From the cell containing the given text, extract its center point as (x, y) coordinate. 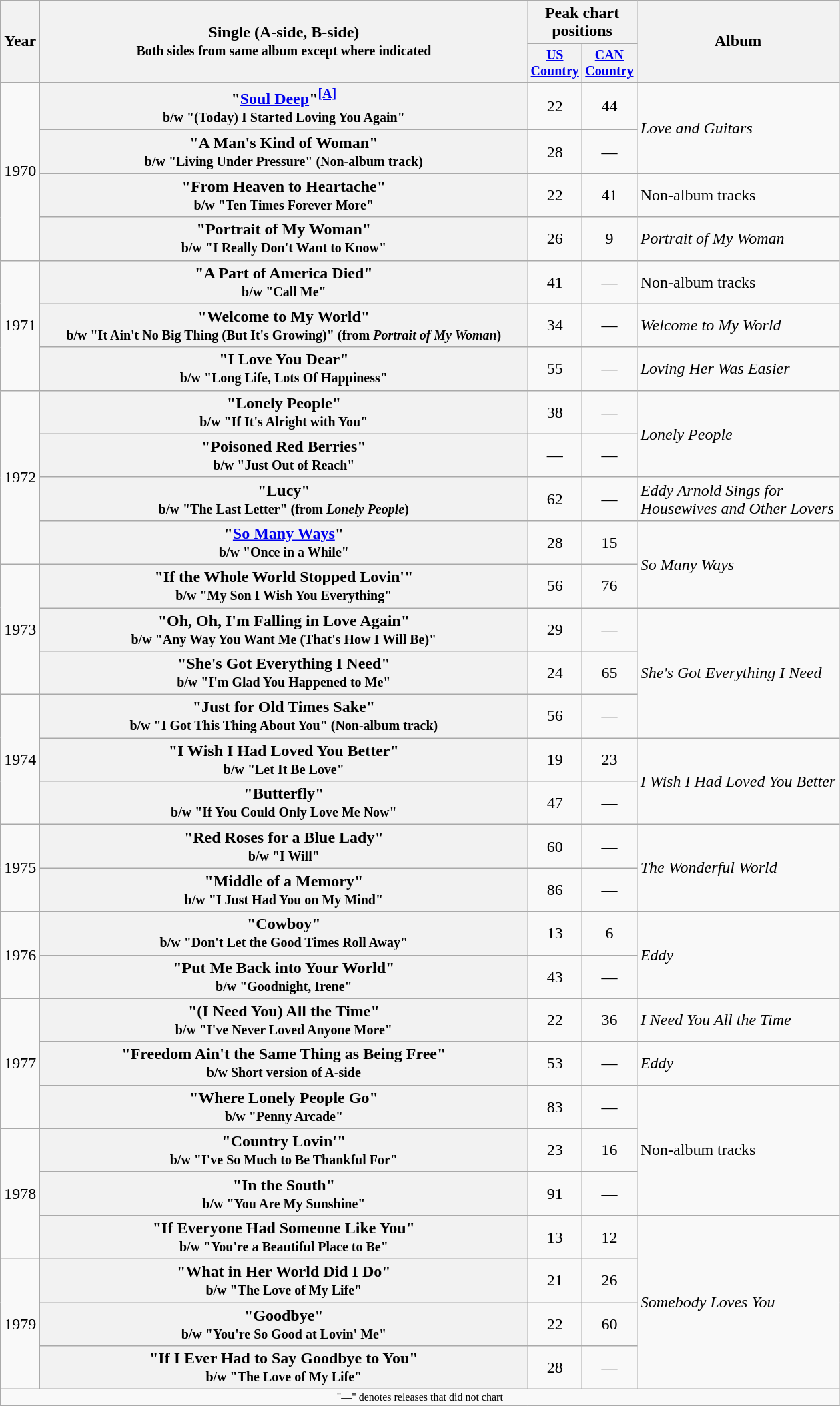
"Welcome to My World"b/w "It Ain't No Big Thing (But It's Growing)" (from Portrait of My Woman) (284, 326)
1977 (20, 1064)
12 (610, 1237)
"If I Ever Had to Say Goodbye to You"b/w "The Love of My Life" (284, 1368)
44 (610, 106)
Album (738, 41)
1974 (20, 759)
"A Part of America Died"b/w "Call Me" (284, 282)
Peak chartpositions (582, 23)
9 (610, 239)
"—" denotes releases that did not chart (420, 1397)
24 (555, 673)
Welcome to My World (738, 326)
1975 (20, 868)
"Just for Old Times Sake"b/w "I Got This Thing About You" (Non-album track) (284, 717)
"Lucy"b/w "The Last Letter" (from Lonely People) (284, 499)
"Where Lonely People Go"b/w "Penny Arcade" (284, 1106)
I Wish I Had Loved You Better (738, 781)
"Middle of a Memory"b/w "I Just Had You on My Mind" (284, 890)
1970 (20, 171)
The Wonderful World (738, 868)
1976 (20, 955)
16 (610, 1150)
US Country (555, 63)
1971 (20, 326)
Love and Guitars (738, 128)
Somebody Loves You (738, 1302)
So Many Ways (738, 564)
91 (555, 1193)
"Goodbye"b/w "You're So Good at Lovin' Me" (284, 1324)
1973 (20, 629)
"I Love You Dear"b/w "Long Life, Lots Of Happiness" (284, 368)
Lonely People (738, 434)
55 (555, 368)
38 (555, 412)
I Need You All the Time (738, 1020)
Year (20, 41)
43 (555, 977)
"If Everyone Had Someone Like You"b/w "You're a Beautiful Place to Be" (284, 1237)
36 (610, 1020)
"From Heaven to Heartache"b/w "Ten Times Forever More" (284, 195)
"Butterfly"b/w "If You Could Only Love Me Now" (284, 803)
65 (610, 673)
"Portrait of My Woman"b/w "I Really Don't Want to Know" (284, 239)
83 (555, 1106)
"Poisoned Red Berries"b/w "Just Out of Reach" (284, 455)
19 (555, 759)
15 (610, 542)
34 (555, 326)
Eddy Arnold Sings forHousewives and Other Lovers (738, 499)
62 (555, 499)
"Red Roses for a Blue Lady"b/w "I Will" (284, 846)
"So Many Ways"b/w "Once in a While" (284, 542)
"Oh, Oh, I'm Falling in Love Again"b/w "Any Way You Want Me (That's How I Will Be)" (284, 630)
"Soul Deep"[A]b/w "(Today) I Started Loving You Again" (284, 106)
"Country Lovin'"b/w "I've So Much to Be Thankful For" (284, 1150)
Loving Her Was Easier (738, 368)
"She's Got Everything I Need"b/w "I'm Glad You Happened to Me" (284, 673)
6 (610, 933)
She's Got Everything I Need (738, 673)
"Freedom Ain't the Same Thing as Being Free"b/w Short version of A-side (284, 1064)
"In the South"b/w "You Are My Sunshine" (284, 1193)
1972 (20, 477)
Portrait of My Woman (738, 239)
"(I Need You) All the Time"b/w "I've Never Loved Anyone More" (284, 1020)
"Lonely People"b/w "If It's Alright with You" (284, 412)
1979 (20, 1324)
76 (610, 586)
"Put Me Back into Your World"b/w "Goodnight, Irene" (284, 977)
Single (A-side, B-side)Both sides from same album except where indicated (284, 41)
CAN Country (610, 63)
29 (555, 630)
53 (555, 1064)
"What in Her World Did I Do"b/w "The Love of My Life" (284, 1280)
21 (555, 1280)
"Cowboy"b/w "Don't Let the Good Times Roll Away" (284, 933)
"A Man's Kind of Woman"b/w "Living Under Pressure" (Non-album track) (284, 152)
47 (555, 803)
86 (555, 890)
"I Wish I Had Loved You Better"b/w "Let It Be Love" (284, 759)
"If the Whole World Stopped Lovin'"b/w "My Son I Wish You Everything" (284, 586)
1978 (20, 1193)
